Return [x, y] of the center of cell containing provided text 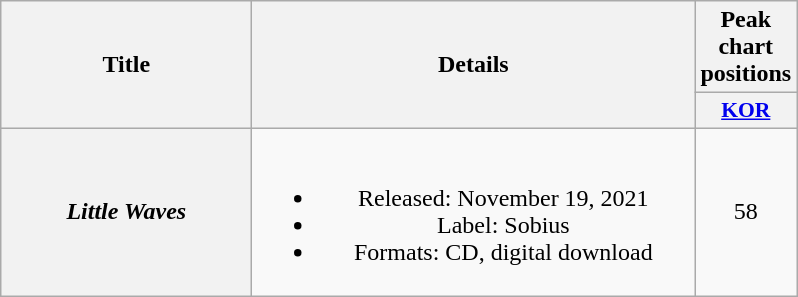
58 [746, 212]
Details [474, 65]
Title [126, 65]
Peak chart positions [746, 47]
Little Waves [126, 212]
KOR [746, 111]
Released: November 19, 2021Label: SobiusFormats: CD, digital download [474, 212]
